Return [X, Y] of the center of cell containing provided text 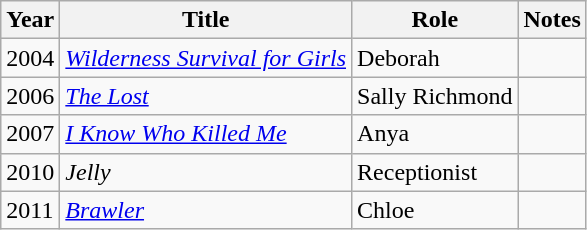
Wilderness Survival for Girls [206, 58]
2011 [30, 210]
Jelly [206, 172]
Chloe [435, 210]
Receptionist [435, 172]
2010 [30, 172]
2007 [30, 134]
Year [30, 20]
The Lost [206, 96]
Anya [435, 134]
Brawler [206, 210]
2006 [30, 96]
Role [435, 20]
Title [206, 20]
Notes [552, 20]
I Know Who Killed Me [206, 134]
Deborah [435, 58]
2004 [30, 58]
Sally Richmond [435, 96]
